Scan for the cell matching the given text and deliver its (x, y) coordinate at center. 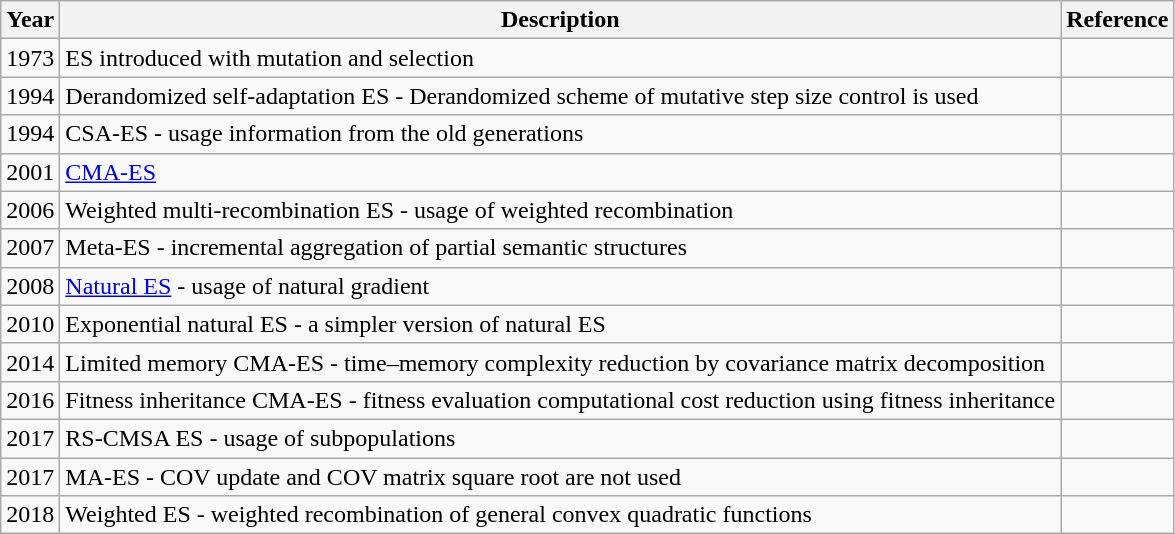
CMA-ES (560, 172)
Description (560, 20)
2018 (30, 515)
Natural ES - usage of natural gradient (560, 286)
RS-CMSA ES - usage of subpopulations (560, 438)
CSA-ES - usage information from the old generations (560, 134)
Exponential natural ES - a simpler version of natural ES (560, 324)
2010 (30, 324)
Weighted multi-recombination ES - usage of weighted recombination (560, 210)
2016 (30, 400)
Limited memory CMA-ES - time–memory complexity reduction by covariance matrix decomposition (560, 362)
1973 (30, 58)
Weighted ES - weighted recombination of general convex quadratic functions (560, 515)
2008 (30, 286)
2006 (30, 210)
2014 (30, 362)
Fitness inheritance CMA-ES - fitness evaluation computational cost reduction using fitness inheritance (560, 400)
Year (30, 20)
Reference (1118, 20)
Derandomized self-adaptation ES - Derandomized scheme of mutative step size control is used (560, 96)
ES introduced with mutation and selection (560, 58)
Meta-ES - incremental aggregation of partial semantic structures (560, 248)
MA-ES - COV update and COV matrix square root are not used (560, 477)
2001 (30, 172)
2007 (30, 248)
